Determine the [X, Y] coordinate at the center of the cell enclosing the given text.  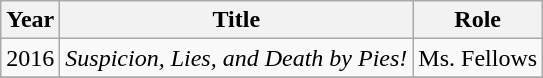
Ms. Fellows [478, 58]
Year [30, 20]
Title [236, 20]
2016 [30, 58]
Suspicion, Lies, and Death by Pies! [236, 58]
Role [478, 20]
